Capture the cell that displays the provided text and extract its [X, Y] central coordinate. 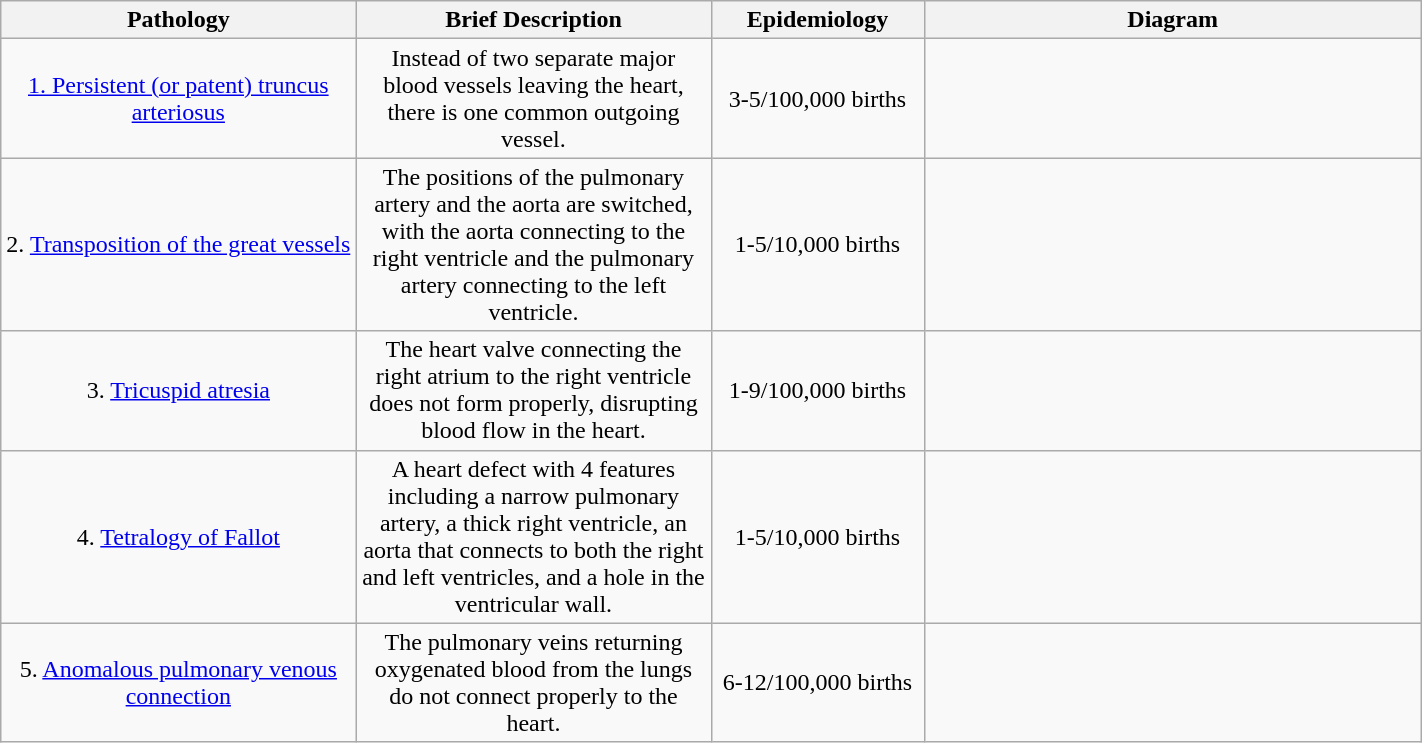
Diagram [1172, 20]
Pathology [178, 20]
3. Tricuspid atresia [178, 390]
Brief Description [534, 20]
5. Anomalous pulmonary venous connection [178, 682]
1. Persistent (or patent) truncus arteriosus [178, 98]
Epidemiology [818, 20]
The heart valve connecting the right atrium to the right ventricle does not form properly, disrupting blood flow in the heart. [534, 390]
Instead of two separate major blood vessels leaving the heart, there is one common outgoing vessel. [534, 98]
1-9/100,000 births [818, 390]
4. Tetralogy of Fallot [178, 536]
6-12/100,000 births [818, 682]
The pulmonary veins returning oxygenated blood from the lungs do not connect properly to the heart. [534, 682]
2. Transposition of the great vessels [178, 244]
3-5/100,000 births [818, 98]
